Identify which cell holds the provided text, then report its [X, Y] central coordinate. 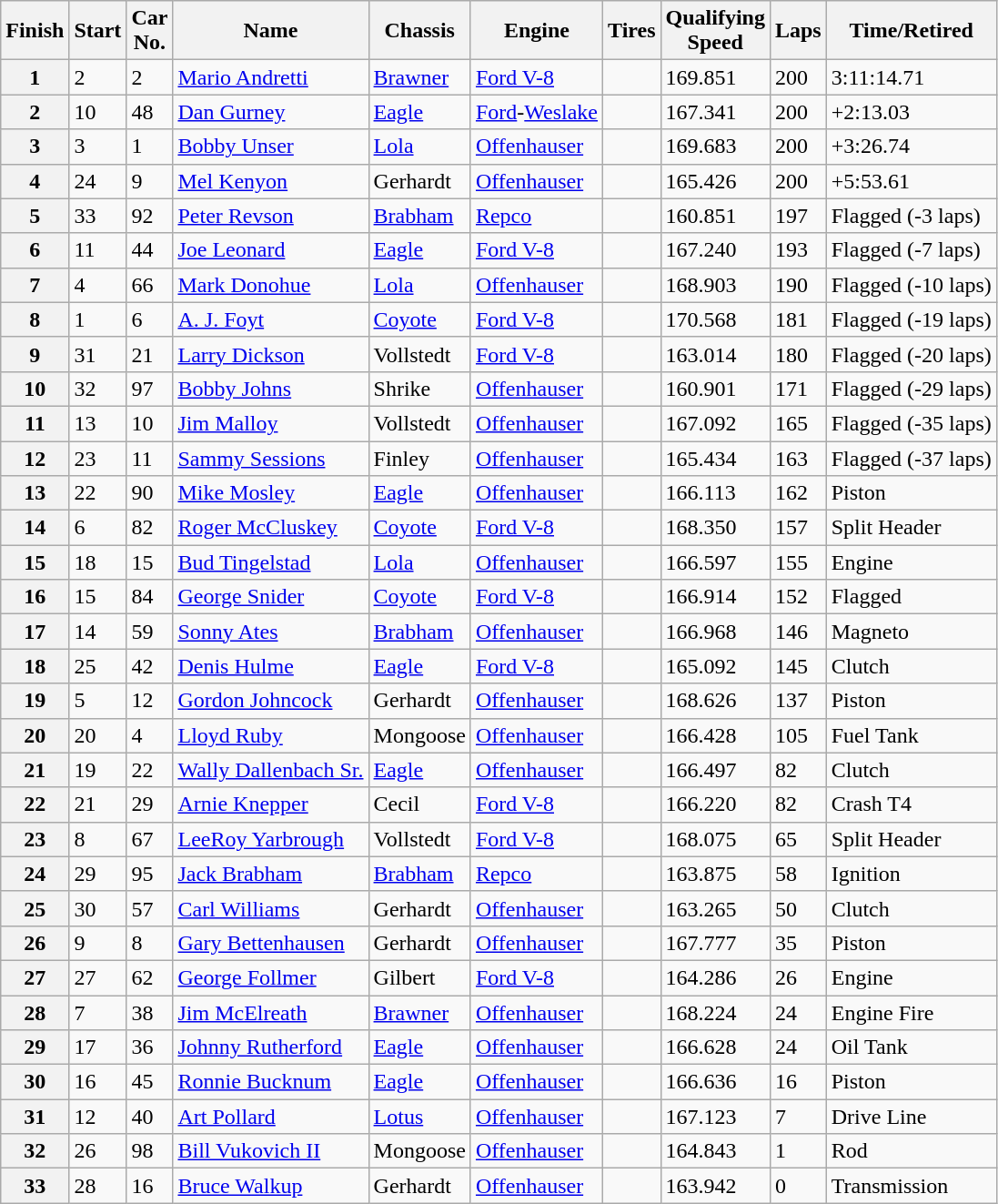
66 [149, 285]
Finish [35, 31]
Shrike [419, 389]
164.843 [715, 1151]
Carl Williams [271, 908]
92 [149, 216]
Name [271, 31]
QualifyingSpeed [715, 31]
35 [798, 943]
48 [149, 112]
Start [98, 31]
164.286 [715, 977]
Ignition [912, 874]
Cecil [419, 804]
170.568 [715, 319]
Transmission [912, 1186]
Peter Revson [271, 216]
90 [149, 493]
Rod [912, 1151]
Johnny Rutherford [271, 1047]
67 [149, 839]
Flagged (-20 laps) [912, 354]
Sammy Sessions [271, 458]
Ronnie Bucknum [271, 1082]
167.240 [715, 250]
157 [798, 528]
+5:53.61 [912, 181]
40 [149, 1117]
Time/Retired [912, 31]
Arnie Knepper [271, 804]
163.014 [715, 354]
58 [798, 874]
166.968 [715, 632]
181 [798, 319]
165.434 [715, 458]
167.341 [715, 112]
Magneto [912, 632]
Flagged (-7 laps) [912, 250]
146 [798, 632]
Flagged (-10 laps) [912, 285]
Flagged [912, 597]
59 [149, 632]
166.636 [715, 1082]
84 [149, 597]
Drive Line [912, 1117]
166.113 [715, 493]
Bill Vukovich II [271, 1151]
George Follmer [271, 977]
169.851 [715, 77]
155 [798, 562]
163.265 [715, 908]
LeeRoy Yarbrough [271, 839]
105 [798, 735]
152 [798, 597]
166.914 [715, 597]
3:11:14.71 [912, 77]
Chassis [419, 31]
Bobby Unser [271, 147]
50 [798, 908]
42 [149, 666]
38 [149, 1013]
Wally Dallenbach Sr. [271, 770]
166.628 [715, 1047]
+3:26.74 [912, 147]
Crash T4 [912, 804]
CarNo. [149, 31]
Denis Hulme [271, 666]
Mario Andretti [271, 77]
George Snider [271, 597]
97 [149, 389]
166.220 [715, 804]
168.075 [715, 839]
145 [798, 666]
165.426 [715, 181]
Flagged (-19 laps) [912, 319]
Flagged (-35 laps) [912, 423]
45 [149, 1082]
Flagged (-29 laps) [912, 389]
Laps [798, 31]
163 [798, 458]
Jack Brabham [271, 874]
36 [149, 1047]
Roger McCluskey [271, 528]
167.092 [715, 423]
168.350 [715, 528]
65 [798, 839]
165 [798, 423]
169.683 [715, 147]
Bud Tingelstad [271, 562]
Lloyd Ruby [271, 735]
Bruce Walkup [271, 1186]
165.092 [715, 666]
Mark Donohue [271, 285]
160.901 [715, 389]
Art Pollard [271, 1117]
197 [798, 216]
Oil Tank [912, 1047]
167.123 [715, 1117]
190 [798, 285]
Gary Bettenhausen [271, 943]
180 [798, 354]
Gilbert [419, 977]
167.777 [715, 943]
193 [798, 250]
Jim Malloy [271, 423]
98 [149, 1151]
137 [798, 701]
Fuel Tank [912, 735]
Mel Kenyon [271, 181]
163.875 [715, 874]
162 [798, 493]
168.626 [715, 701]
Flagged (-3 laps) [912, 216]
62 [149, 977]
Ford-Weslake [537, 112]
168.903 [715, 285]
166.497 [715, 770]
160.851 [715, 216]
Engine Fire [912, 1013]
44 [149, 250]
166.597 [715, 562]
Sonny Ates [271, 632]
+2:13.03 [912, 112]
Jim McElreath [271, 1013]
Finley [419, 458]
Tires [632, 31]
Lotus [419, 1117]
171 [798, 389]
A. J. Foyt [271, 319]
Dan Gurney [271, 112]
Gordon Johncock [271, 701]
0 [798, 1186]
Mike Mosley [271, 493]
Bobby Johns [271, 389]
57 [149, 908]
Larry Dickson [271, 354]
163.942 [715, 1186]
Joe Leonard [271, 250]
166.428 [715, 735]
95 [149, 874]
168.224 [715, 1013]
Flagged (-37 laps) [912, 458]
